Locate the cell with the specified text and output its [x, y] center coordinate. 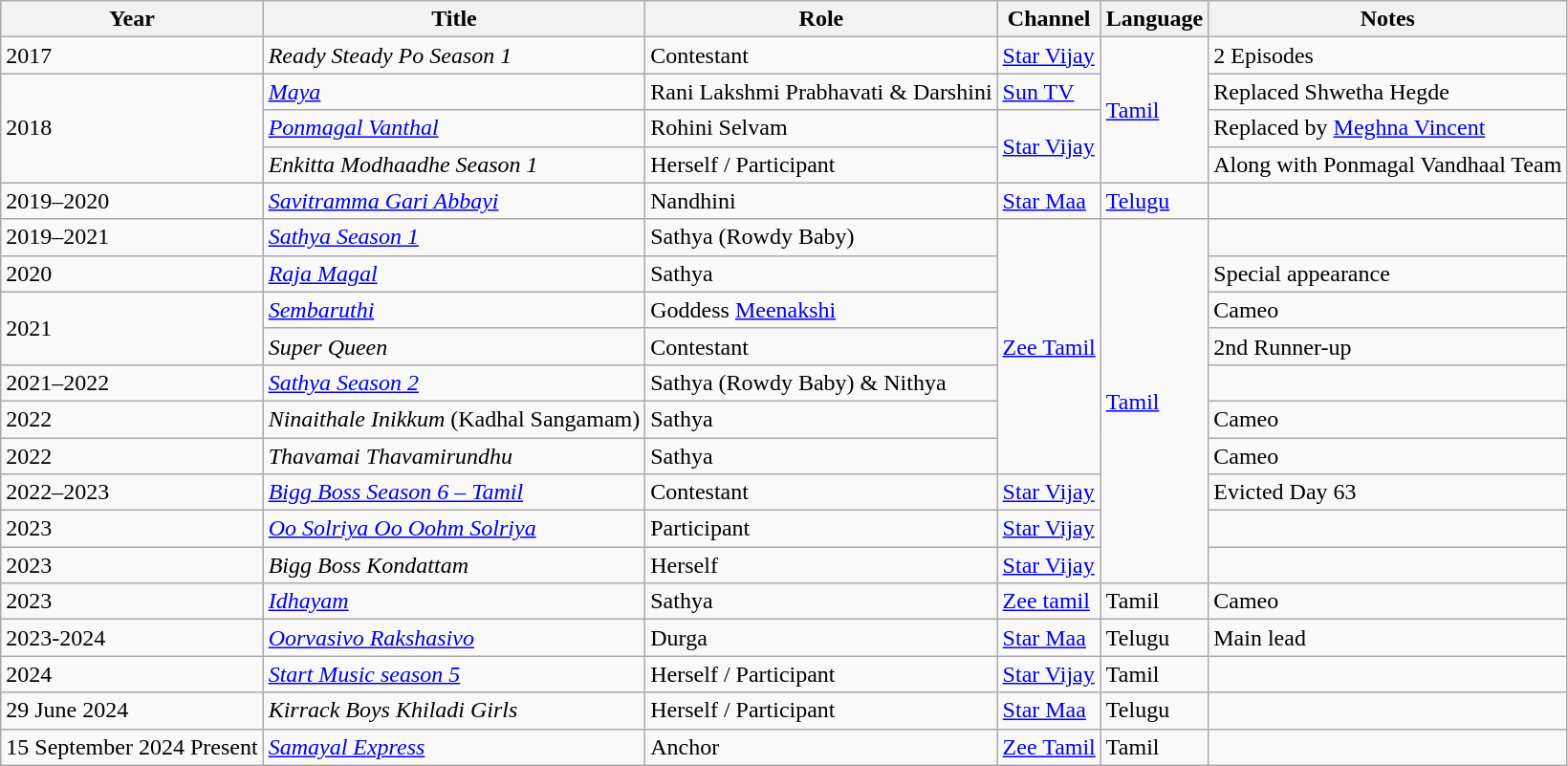
Goddess Meenakshi [821, 310]
Replaced Shwetha Hegde [1388, 92]
Oo Solriya Oo Oohm Solriya [454, 529]
15 September 2024 Present [132, 747]
Sathya Season 1 [454, 237]
Participant [821, 529]
Herself [821, 565]
Sathya (Rowdy Baby) [821, 237]
Channel [1049, 19]
2020 [132, 274]
Maya [454, 92]
Raja Magal [454, 274]
2024 [132, 674]
Notes [1388, 19]
2021 [132, 328]
Oorvasivo Rakshasivo [454, 638]
Sathya (Rowdy Baby) & Nithya [821, 383]
Bigg Boss Season 6 – Tamil [454, 492]
Title [454, 19]
Start Music season 5 [454, 674]
Special appearance [1388, 274]
Along with Ponmagal Vandhaal Team [1388, 164]
Thavamai Thavamirundhu [454, 456]
2017 [132, 55]
Savitramma Gari Abbayi [454, 201]
Ponmagal Vanthal [454, 128]
Language [1154, 19]
Samayal Express [454, 747]
Kirrack Boys Khiladi Girls [454, 711]
2nd Runner-up [1388, 346]
2023-2024 [132, 638]
2018 [132, 128]
Anchor [821, 747]
Rani Lakshmi Prabhavati & Darshini [821, 92]
2021–2022 [132, 383]
Bigg Boss Kondattam [454, 565]
Idhayam [454, 602]
Ninaithale Inikkum (Kadhal Sangamam) [454, 419]
Rohini Selvam [821, 128]
2019–2020 [132, 201]
Sembaruthi [454, 310]
Replaced by Meghna Vincent [1388, 128]
Main lead [1388, 638]
2022–2023 [132, 492]
Role [821, 19]
Sun TV [1049, 92]
Enkitta Modhaadhe Season 1 [454, 164]
Sathya Season 2 [454, 383]
Zee tamil [1049, 602]
Nandhini [821, 201]
2 Episodes [1388, 55]
Evicted Day 63 [1388, 492]
Ready Steady Po Season 1 [454, 55]
Year [132, 19]
29 June 2024 [132, 711]
2019–2021 [132, 237]
Durga [821, 638]
Super Queen [454, 346]
